Find where the given text appears and provide that cell's center as (X, Y) coordinate. 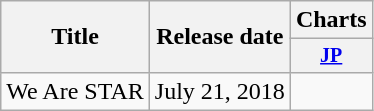
Release date (220, 37)
Title (76, 37)
July 21, 2018 (220, 91)
Charts (331, 20)
We Are STAR (76, 91)
JP (331, 56)
